Return the [x, y] coordinate for the center point of the cell that contains the specified text.  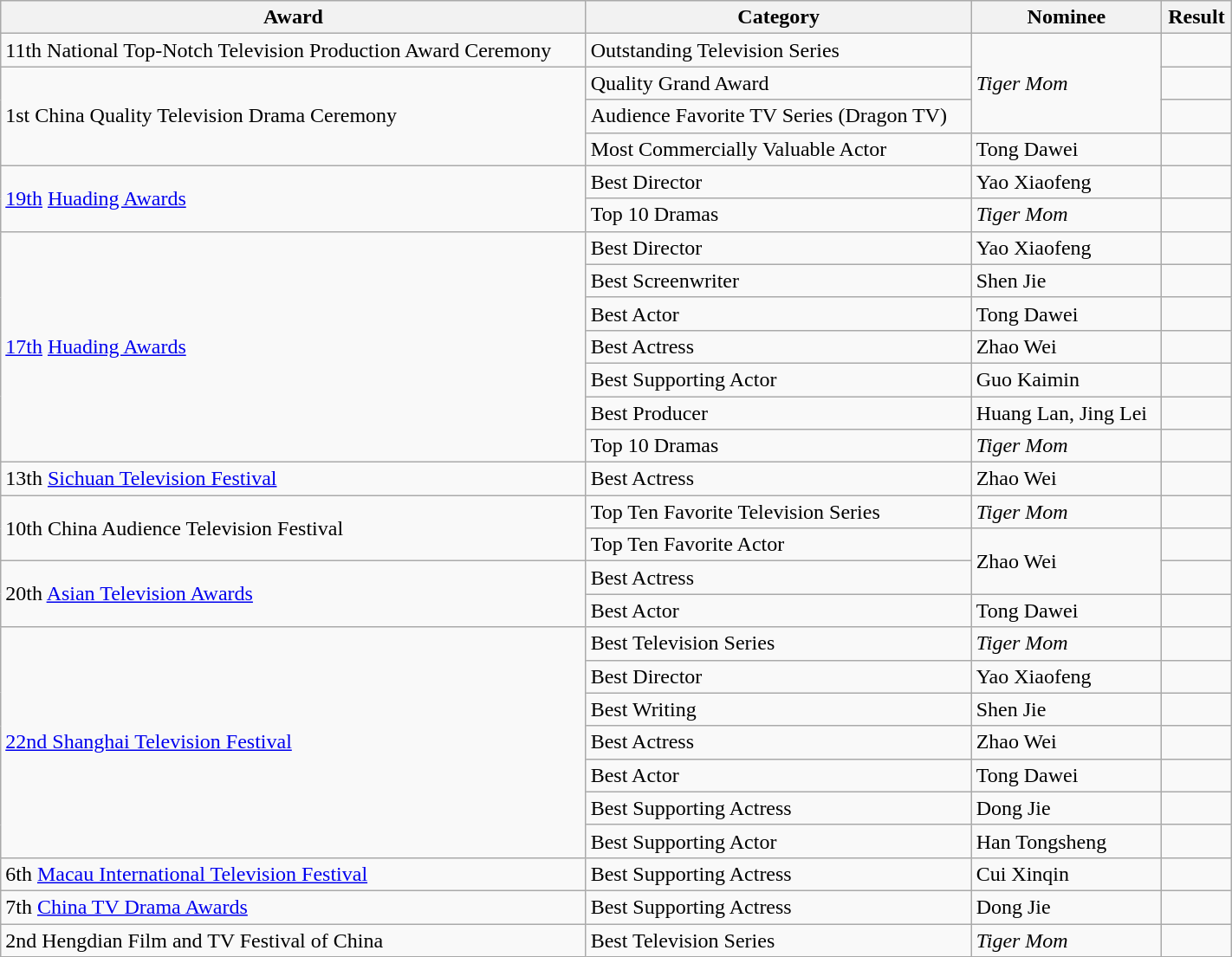
Audience Favorite TV Series (Dragon TV) [778, 116]
Han Tongsheng [1067, 841]
Outstanding Television Series [778, 50]
Best Producer [778, 413]
Result [1197, 17]
2nd Hengdian Film and TV Festival of China [293, 940]
Best Screenwriter [778, 281]
10th China Audience Television Festival [293, 528]
17th Huading Awards [293, 346]
1st China Quality Television Drama Ceremony [293, 116]
20th Asian Television Awards [293, 594]
Most Commercially Valuable Actor [778, 149]
Nominee [1067, 17]
13th Sichuan Television Festival [293, 479]
Top Ten Favorite Actor [778, 545]
Category [778, 17]
22nd Shanghai Television Festival [293, 742]
Quality Grand Award [778, 83]
Cui Xinqin [1067, 874]
Top Ten Favorite Television Series [778, 512]
Huang Lan, Jing Lei [1067, 413]
Guo Kaimin [1067, 379]
Award [293, 17]
6th Macau International Television Festival [293, 874]
Best Writing [778, 709]
19th Huading Awards [293, 198]
7th China TV Drama Awards [293, 907]
11th National Top-Notch Television Production Award Ceremony [293, 50]
